Find where the given text appears and provide that cell's center as [x, y] coordinate. 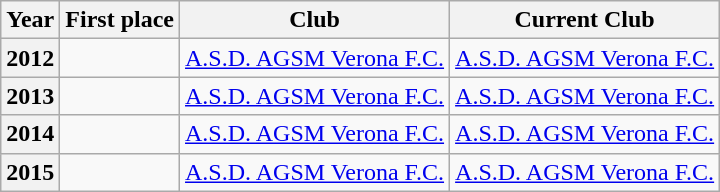
Club [315, 20]
Current Club [585, 20]
First place [120, 20]
Year [30, 20]
2015 [30, 172]
2013 [30, 96]
2014 [30, 134]
2012 [30, 58]
